Identify which cell holds the provided text, then report its [x, y] central coordinate. 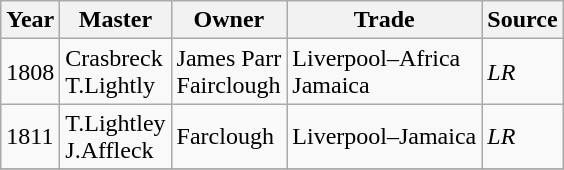
T.LightleyJ.Affleck [116, 136]
CrasbreckT.Lightly [116, 72]
Liverpool–AfricaJamaica [384, 72]
Liverpool–Jamaica [384, 136]
Owner [229, 20]
Trade [384, 20]
Year [30, 20]
1808 [30, 72]
Master [116, 20]
Source [522, 20]
1811 [30, 136]
James ParrFairclough [229, 72]
Farclough [229, 136]
